Find where the given text appears and provide that cell's center as [x, y] coordinate. 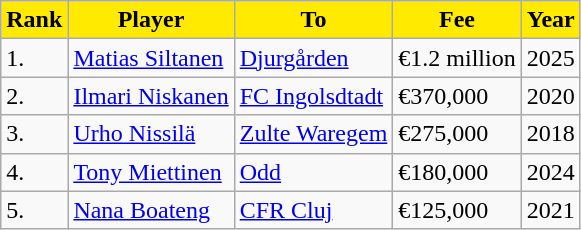
Odd [314, 172]
2024 [550, 172]
4. [34, 172]
3. [34, 134]
5. [34, 210]
Djurgården [314, 58]
Fee [457, 20]
Player [151, 20]
Urho Nissilä [151, 134]
€275,000 [457, 134]
€1.2 million [457, 58]
2018 [550, 134]
To [314, 20]
2021 [550, 210]
2020 [550, 96]
Year [550, 20]
FC Ingolsdtadt [314, 96]
1. [34, 58]
2025 [550, 58]
Rank [34, 20]
€125,000 [457, 210]
Matias Siltanen [151, 58]
2. [34, 96]
Nana Boateng [151, 210]
€180,000 [457, 172]
€370,000 [457, 96]
Zulte Waregem [314, 134]
Tony Miettinen [151, 172]
Ilmari Niskanen [151, 96]
CFR Cluj [314, 210]
